Find where the given text appears and provide that cell's center as (x, y) coordinate. 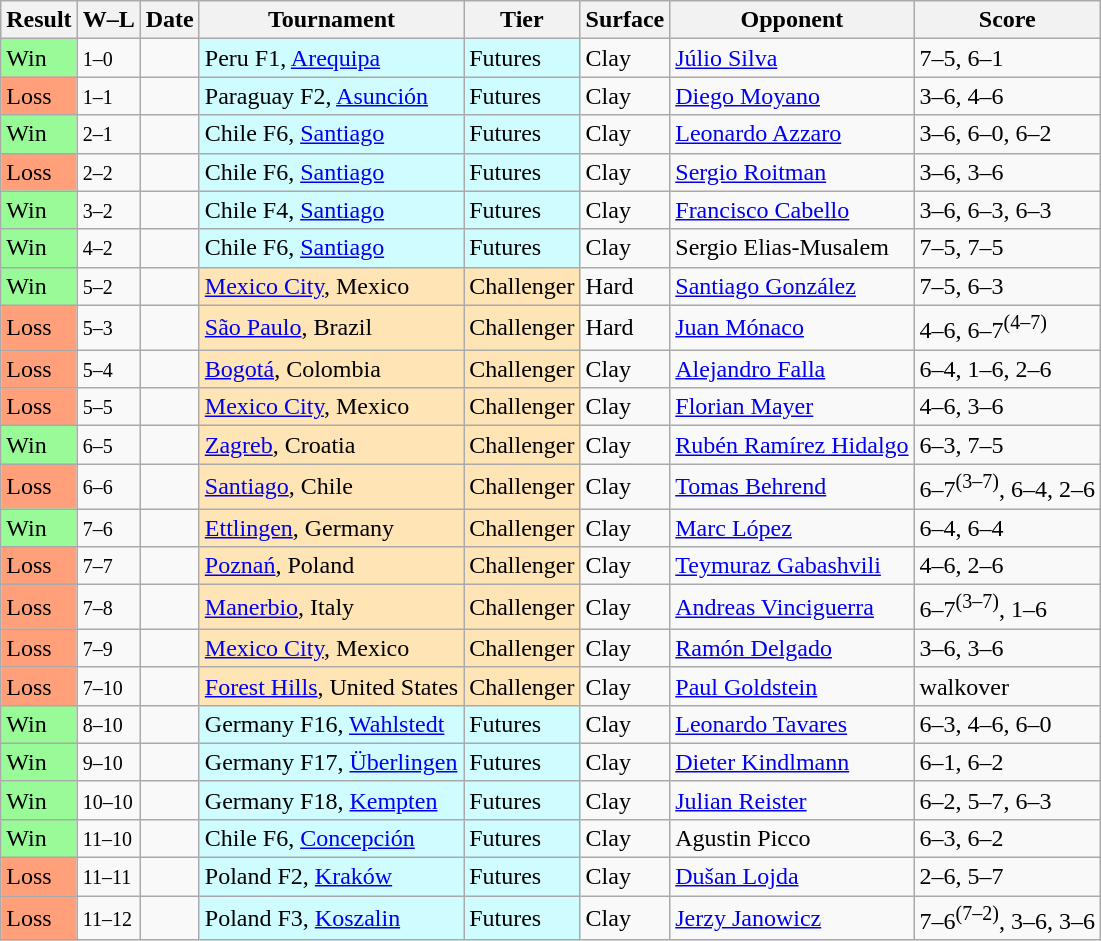
Poznań, Poland (331, 566)
7–7 (108, 566)
6–7(3–7), 1–6 (1007, 608)
Manerbio, Italy (331, 608)
São Paulo, Brazil (331, 328)
6–6 (108, 486)
Júlio Silva (792, 58)
Poland F2, Kraków (331, 877)
Santiago González (792, 286)
3–6, 4–6 (1007, 96)
Opponent (792, 20)
6–3, 7–5 (1007, 445)
Agustin Picco (792, 839)
3–6, 6–0, 6–2 (1007, 134)
Leonardo Tavares (792, 724)
7–5, 6–1 (1007, 58)
Dušan Lojda (792, 877)
4–6, 6–7(4–7) (1007, 328)
Bogotá, Colombia (331, 369)
Marc López (792, 528)
Rubén Ramírez Hidalgo (792, 445)
Santiago, Chile (331, 486)
4–6, 3–6 (1007, 407)
Peru F1, Arequipa (331, 58)
6–3, 4–6, 6–0 (1007, 724)
5–3 (108, 328)
Jerzy Janowicz (792, 918)
Chile F4, Santiago (331, 210)
7–9 (108, 648)
Teymuraz Gabashvili (792, 566)
5–5 (108, 407)
7–10 (108, 686)
1–0 (108, 58)
Date (170, 20)
7–8 (108, 608)
6–4, 6–4 (1007, 528)
3–6, 6–3, 6–3 (1007, 210)
Germany F17, Überlingen (331, 762)
W–L (108, 20)
6–4, 1–6, 2–6 (1007, 369)
Tournament (331, 20)
Ettlingen, Germany (331, 528)
Ramón Delgado (792, 648)
Juan Mónaco (792, 328)
Alejandro Falla (792, 369)
4–2 (108, 248)
Forest Hills, United States (331, 686)
5–2 (108, 286)
Dieter Kindlmann (792, 762)
Result (39, 20)
2–6, 5–7 (1007, 877)
4–6, 2–6 (1007, 566)
Tier (522, 20)
walkover (1007, 686)
7–6(7–2), 3–6, 3–6 (1007, 918)
8–10 (108, 724)
Chile F6, Concepción (331, 839)
Leonardo Azzaro (792, 134)
7–6 (108, 528)
2–2 (108, 172)
Paul Goldstein (792, 686)
7–5, 7–5 (1007, 248)
6–1, 6–2 (1007, 762)
7–5, 6–3 (1007, 286)
Score (1007, 20)
Poland F3, Koszalin (331, 918)
Sergio Roitman (792, 172)
Germany F16, Wahlstedt (331, 724)
6–7(3–7), 6–4, 2–6 (1007, 486)
Florian Mayer (792, 407)
Francisco Cabello (792, 210)
Surface (625, 20)
Zagreb, Croatia (331, 445)
11–10 (108, 839)
6–3, 6–2 (1007, 839)
Julian Reister (792, 800)
3–2 (108, 210)
5–4 (108, 369)
Germany F18, Kempten (331, 800)
Tomas Behrend (792, 486)
11–12 (108, 918)
Paraguay F2, Asunción (331, 96)
Sergio Elias-Musalem (792, 248)
11–11 (108, 877)
9–10 (108, 762)
6–2, 5–7, 6–3 (1007, 800)
10–10 (108, 800)
2–1 (108, 134)
1–1 (108, 96)
Diego Moyano (792, 96)
Andreas Vinciguerra (792, 608)
6–5 (108, 445)
